Locate the cell with the specified text and output its [X, Y] center coordinate. 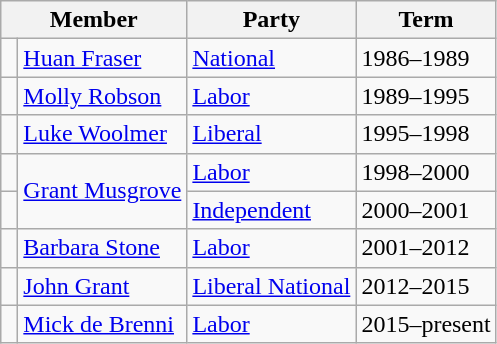
1986–1989 [426, 58]
Luke Woolmer [102, 134]
Liberal National [272, 286]
Member [94, 20]
Grant Musgrove [102, 191]
Term [426, 20]
2001–2012 [426, 248]
1998–2000 [426, 172]
2015–present [426, 324]
Party [272, 20]
1989–1995 [426, 96]
Molly Robson [102, 96]
2012–2015 [426, 286]
Barbara Stone [102, 248]
Liberal [272, 134]
2000–2001 [426, 210]
National [272, 58]
Huan Fraser [102, 58]
Mick de Brenni [102, 324]
John Grant [102, 286]
1995–1998 [426, 134]
Independent [272, 210]
